Return (x, y) of the center of cell containing provided text 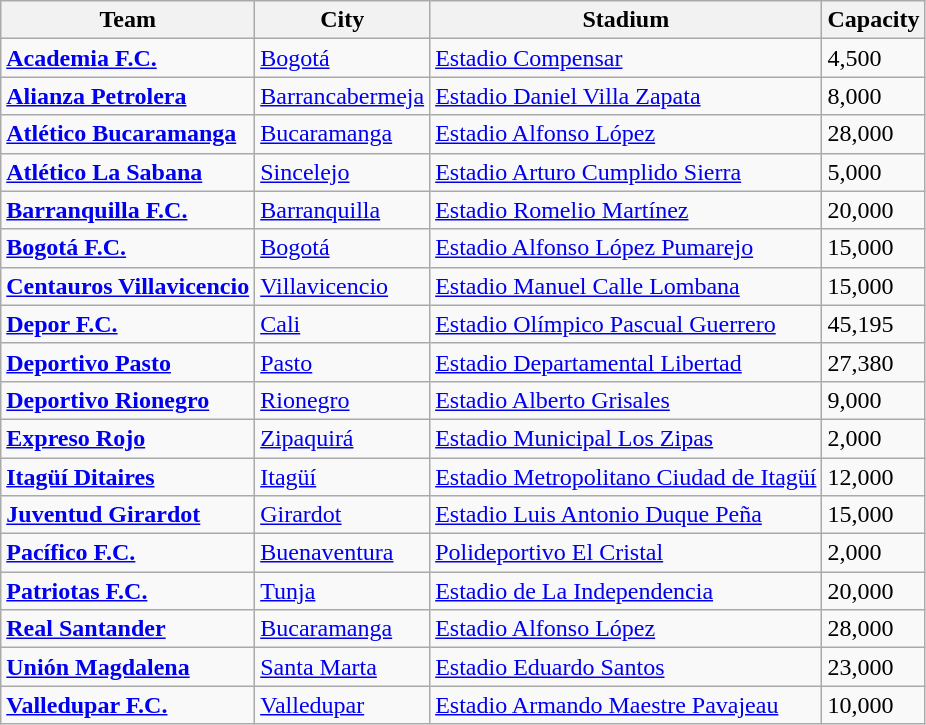
City (342, 20)
Pasto (342, 362)
45,195 (874, 324)
Cali (342, 324)
Expreso Rojo (128, 438)
Itagüí (342, 477)
Itagüí Ditaires (128, 477)
27,380 (874, 362)
Deportivo Rionegro (128, 400)
Estadio Olímpico Pascual Guerrero (626, 324)
Estadio Romelio Martínez (626, 210)
Patriotas F.C. (128, 591)
Estadio de La Independencia (626, 591)
Estadio Alberto Grisales (626, 400)
Atlético La Sabana (128, 172)
8,000 (874, 96)
5,000 (874, 172)
Bogotá F.C. (128, 248)
9,000 (874, 400)
Rionegro (342, 400)
Alianza Petrolera (128, 96)
Juventud Girardot (128, 515)
Estadio Compensar (626, 58)
Estadio Alfonso López Pumarejo (626, 248)
23,000 (874, 667)
Zipaquirá (342, 438)
Capacity (874, 20)
Depor F.C. (128, 324)
Deportivo Pasto (128, 362)
Barranquilla (342, 210)
Valledupar F.C. (128, 705)
Polideportivo El Cristal (626, 553)
Atlético Bucaramanga (128, 134)
Team (128, 20)
Tunja (342, 591)
Estadio Departamental Libertad (626, 362)
10,000 (874, 705)
Estadio Daniel Villa Zapata (626, 96)
Estadio Metropolitano Ciudad de Itagüí (626, 477)
Estadio Armando Maestre Pavajeau (626, 705)
Centauros Villavicencio (128, 286)
Pacífico F.C. (128, 553)
Barranquilla F.C. (128, 210)
Buenaventura (342, 553)
Real Santander (128, 629)
Estadio Luis Antonio Duque Peña (626, 515)
Santa Marta (342, 667)
12,000 (874, 477)
Barrancabermeja (342, 96)
Stadium (626, 20)
Estadio Arturo Cumplido Sierra (626, 172)
Villavicencio (342, 286)
Estadio Municipal Los Zipas (626, 438)
Girardot (342, 515)
4,500 (874, 58)
Academia F.C. (128, 58)
Unión Magdalena (128, 667)
Estadio Manuel Calle Lombana (626, 286)
Estadio Eduardo Santos (626, 667)
Sincelejo (342, 172)
Valledupar (342, 705)
